Return the (X, Y) coordinate for the center point of the cell that contains the specified text.  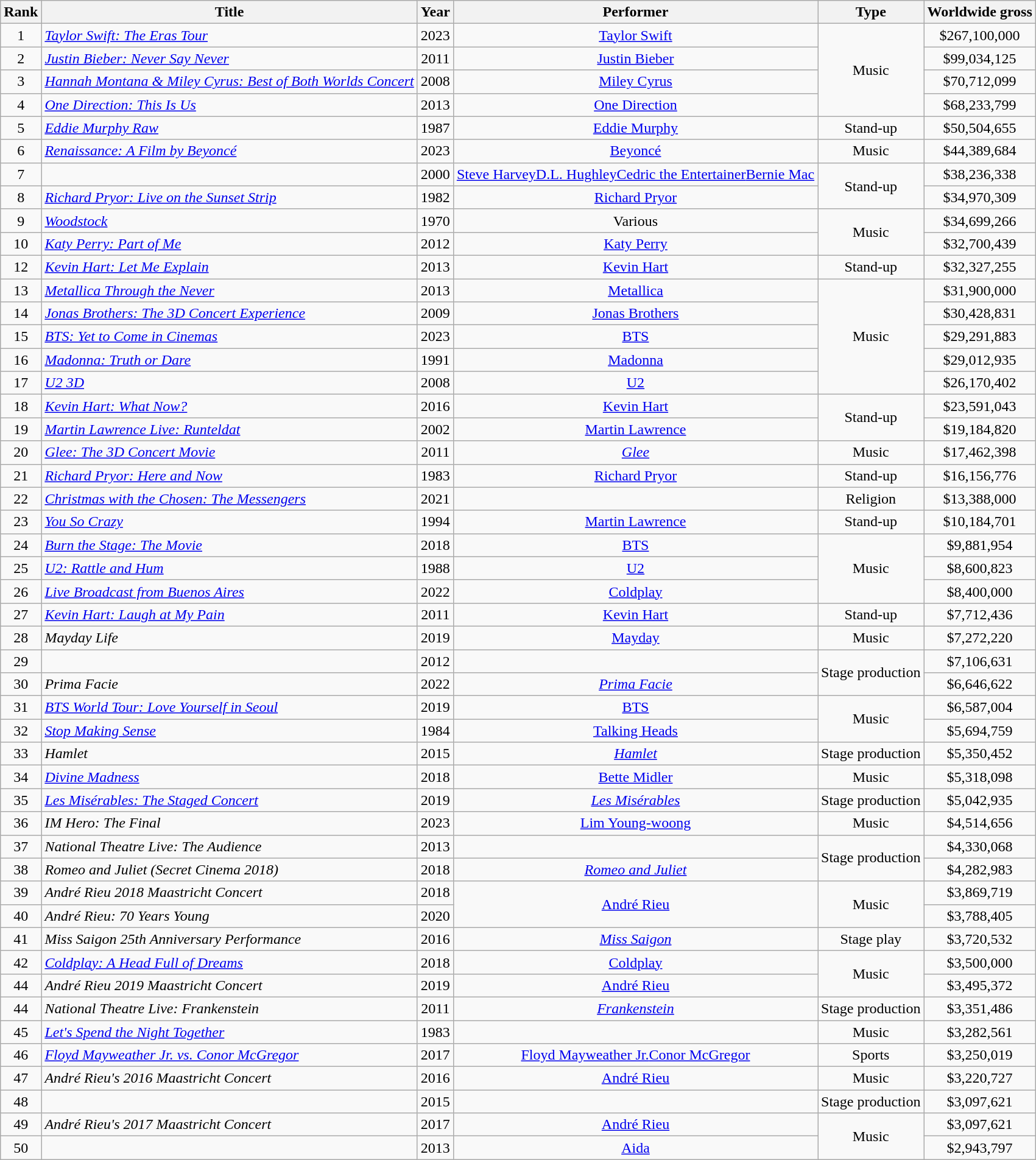
29 (21, 661)
$5,350,452 (979, 754)
André Rieu's 2017 Maastricht Concert (229, 1125)
25 (21, 568)
23 (21, 522)
9 (21, 220)
Hannah Montana & Miley Cyrus: Best of Both Worlds Concert (229, 82)
2002 (435, 429)
1 (21, 35)
$19,184,820 (979, 429)
Katy Perry: Part of Me (229, 244)
$23,591,043 (979, 406)
32 (21, 731)
Sports (871, 1055)
Justin Bieber (635, 58)
André Rieu: 70 Years Young (229, 916)
Worldwide gross (979, 12)
Title (229, 12)
BTS World Tour: Love Yourself in Seoul (229, 708)
40 (21, 916)
$3,220,727 (979, 1078)
U2: Rattle and Hum (229, 568)
19 (21, 429)
$70,712,099 (979, 82)
Let's Spend the Night Together (229, 1032)
Martin Lawrence Live: Runteldat (229, 429)
IM Hero: The Final (229, 823)
Stage play (871, 939)
35 (21, 800)
47 (21, 1078)
Woodstock (229, 220)
2020 (435, 916)
Floyd Mayweather Jr. vs. Conor McGregor (229, 1055)
U2 3D (229, 383)
1991 (435, 360)
1994 (435, 522)
Christmas with the Chosen: The Messengers (229, 499)
1982 (435, 197)
13 (21, 290)
BTS: Yet to Come in Cinemas (229, 337)
38 (21, 870)
$44,389,684 (979, 151)
22 (21, 499)
$38,236,338 (979, 174)
Miss Saigon 25th Anniversary Performance (229, 939)
$6,587,004 (979, 708)
Beyoncé (635, 151)
$3,500,000 (979, 962)
$34,970,309 (979, 197)
1970 (435, 220)
$3,869,719 (979, 893)
Year (435, 12)
5 (21, 128)
One Direction: This Is Us (229, 105)
Floyd Mayweather Jr.Conor McGregor (635, 1055)
Les Misérables (635, 800)
$32,327,255 (979, 267)
Aida (635, 1148)
Coldplay: A Head Full of Dreams (229, 962)
31 (21, 708)
$3,720,532 (979, 939)
$4,514,656 (979, 823)
Jonas Brothers (635, 314)
$3,351,486 (979, 1008)
Miss Saigon (635, 939)
$29,012,935 (979, 360)
Kevin Hart: What Now? (229, 406)
Performer (635, 12)
$26,170,402 (979, 383)
$5,318,098 (979, 777)
6 (21, 151)
Bette Midler (635, 777)
Rank (21, 12)
Madonna: Truth or Dare (229, 360)
Taylor Swift: The Eras Tour (229, 35)
Metallica Through the Never (229, 290)
Les Misérables: The Staged Concert (229, 800)
Romeo and Juliet (635, 870)
30 (21, 684)
Richard Pryor: Here and Now (229, 476)
$267,100,000 (979, 35)
$4,282,983 (979, 870)
2000 (435, 174)
26 (21, 591)
$99,034,125 (979, 58)
André Rieu's 2016 Maastricht Concert (229, 1078)
4 (21, 105)
Eddie Murphy Raw (229, 128)
$2,943,797 (979, 1148)
$5,694,759 (979, 731)
$10,184,701 (979, 522)
45 (21, 1032)
50 (21, 1148)
$7,106,631 (979, 661)
$3,282,561 (979, 1032)
$3,495,372 (979, 985)
46 (21, 1055)
National Theatre Live: The Audience (229, 846)
André Rieu 2018 Maastricht Concert (229, 893)
2009 (435, 314)
$32,700,439 (979, 244)
Kevin Hart: Laugh at My Pain (229, 614)
Steve HarveyD.L. HughleyCedric the EntertainerBernie Mac (635, 174)
Miley Cyrus (635, 82)
41 (21, 939)
Kevin Hart: Let Me Explain (229, 267)
André Rieu 2019 Maastricht Concert (229, 985)
16 (21, 360)
Justin Bieber: Never Say Never (229, 58)
2021 (435, 499)
Stop Making Sense (229, 731)
Type (871, 12)
Eddie Murphy (635, 128)
Live Broadcast from Buenos Aires (229, 591)
$50,504,655 (979, 128)
Glee (635, 452)
$31,900,000 (979, 290)
$8,400,000 (979, 591)
National Theatre Live: Frankenstein (229, 1008)
28 (21, 638)
Religion (871, 499)
You So Crazy (229, 522)
34 (21, 777)
Burn the Stage: The Movie (229, 545)
Frankenstein (635, 1008)
$4,330,068 (979, 846)
1984 (435, 731)
$9,881,954 (979, 545)
15 (21, 337)
36 (21, 823)
48 (21, 1102)
Katy Perry (635, 244)
$5,042,935 (979, 800)
3 (21, 82)
20 (21, 452)
Metallica (635, 290)
$6,646,622 (979, 684)
8 (21, 197)
Taylor Swift (635, 35)
Romeo and Juliet (Secret Cinema 2018) (229, 870)
37 (21, 846)
$16,156,776 (979, 476)
27 (21, 614)
Various (635, 220)
$29,291,883 (979, 337)
$7,712,436 (979, 614)
$3,788,405 (979, 916)
Lim Young-woong (635, 823)
$13,388,000 (979, 499)
Madonna (635, 360)
14 (21, 314)
$34,699,266 (979, 220)
Mayday (635, 638)
39 (21, 893)
33 (21, 754)
42 (21, 962)
Renaissance: A Film by Beyoncé (229, 151)
1987 (435, 128)
18 (21, 406)
Talking Heads (635, 731)
1988 (435, 568)
$3,250,019 (979, 1055)
21 (21, 476)
Divine Madness (229, 777)
Mayday Life (229, 638)
Richard Pryor: Live on the Sunset Strip (229, 197)
Glee: The 3D Concert Movie (229, 452)
2 (21, 58)
$68,233,799 (979, 105)
$17,462,398 (979, 452)
12 (21, 267)
49 (21, 1125)
7 (21, 174)
17 (21, 383)
24 (21, 545)
10 (21, 244)
Jonas Brothers: The 3D Concert Experience (229, 314)
$30,428,831 (979, 314)
One Direction (635, 105)
$7,272,220 (979, 638)
$8,600,823 (979, 568)
